Output the (x, y) coordinate of the center of the cell containing the given text.  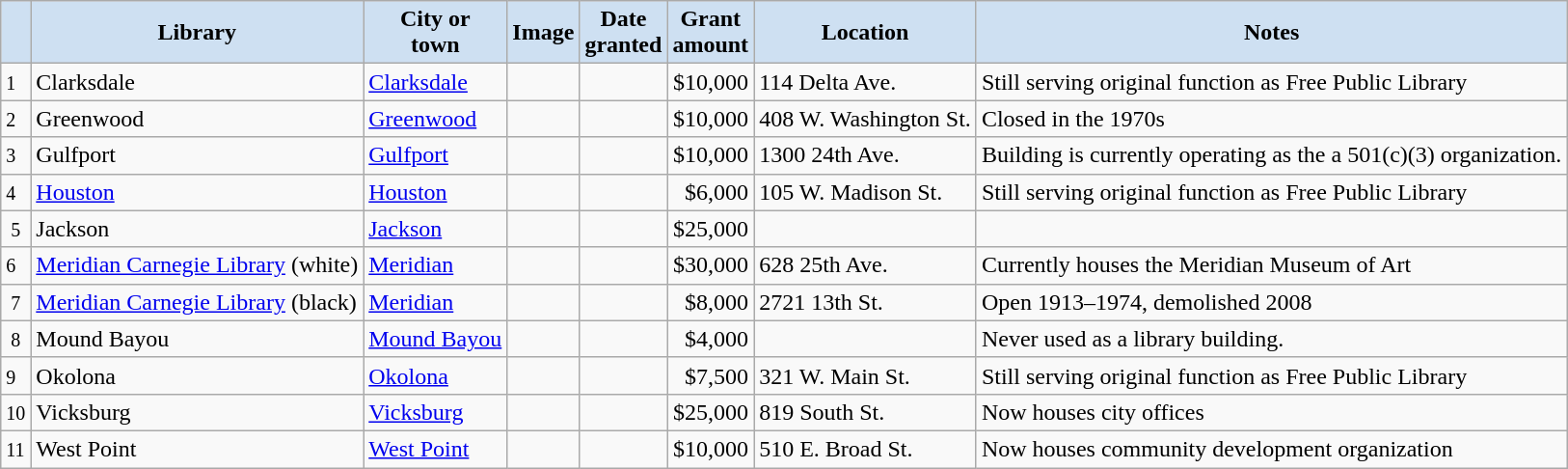
$7,500 (711, 375)
5 (15, 229)
6 (15, 265)
9 (15, 375)
$4,000 (711, 339)
Grantamount (711, 33)
1300 24th Ave. (866, 155)
Image (544, 33)
7 (15, 302)
2 (15, 119)
Meridian Carnegie Library (white) (197, 265)
11 (15, 449)
819 South St. (866, 412)
3 (15, 155)
$8,000 (711, 302)
Building is currently operating as the a 501(c)(3) organization. (1271, 155)
4 (15, 192)
Currently houses the Meridian Museum of Art (1271, 265)
Closed in the 1970s (1271, 119)
10 (15, 412)
Now houses city offices (1271, 412)
1 (15, 82)
510 E. Broad St. (866, 449)
Library (197, 33)
$30,000 (711, 265)
City ortown (436, 33)
2721 13th St. (866, 302)
114 Delta Ave. (866, 82)
Never used as a library building. (1271, 339)
Meridian Carnegie Library (black) (197, 302)
408 W. Washington St. (866, 119)
Open 1913–1974, demolished 2008 (1271, 302)
Location (866, 33)
Dategranted (623, 33)
628 25th Ave. (866, 265)
321 W. Main St. (866, 375)
Notes (1271, 33)
105 W. Madison St. (866, 192)
Now houses community development organization (1271, 449)
8 (15, 339)
$6,000 (711, 192)
